From the cell containing the given text, extract its center point as [x, y] coordinate. 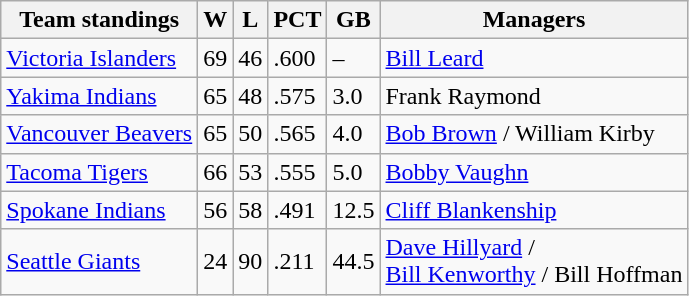
Bob Brown / William Kirby [534, 134]
56 [216, 210]
.565 [298, 134]
53 [250, 172]
L [250, 20]
5.0 [354, 172]
66 [216, 172]
Vancouver Beavers [100, 134]
.575 [298, 96]
.211 [298, 262]
44.5 [354, 262]
Bill Leard [534, 58]
4.0 [354, 134]
Yakima Indians [100, 96]
Bobby Vaughn [534, 172]
3.0 [354, 96]
W [216, 20]
48 [250, 96]
.600 [298, 58]
69 [216, 58]
Managers [534, 20]
GB [354, 20]
Team standings [100, 20]
Dave Hillyard / Bill Kenworthy / Bill Hoffman [534, 262]
46 [250, 58]
50 [250, 134]
PCT [298, 20]
.491 [298, 210]
Spokane Indians [100, 210]
12.5 [354, 210]
.555 [298, 172]
Tacoma Tigers [100, 172]
Victoria Islanders [100, 58]
Frank Raymond [534, 96]
Seattle Giants [100, 262]
90 [250, 262]
58 [250, 210]
– [354, 58]
Cliff Blankenship [534, 210]
24 [216, 262]
